Capture the cell that displays the provided text and extract its [x, y] central coordinate. 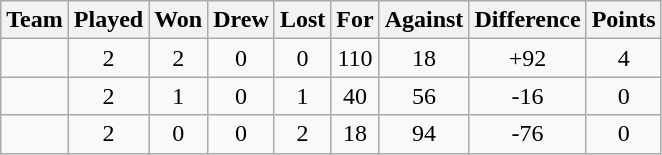
+92 [528, 58]
-16 [528, 96]
For [355, 20]
Played [108, 20]
94 [424, 134]
Against [424, 20]
Drew [242, 20]
Team [35, 20]
110 [355, 58]
56 [424, 96]
Points [624, 20]
Lost [302, 20]
Difference [528, 20]
Won [178, 20]
-76 [528, 134]
40 [355, 96]
4 [624, 58]
